Pinpoint the cell where the given text exists, returning its [x, y] midpoint coordinate. 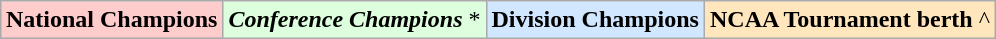
Division Champions [595, 20]
National Champions [111, 20]
Conference Champions * [354, 20]
NCAA Tournament berth ^ [850, 20]
